Return (x, y) of the center of cell containing provided text 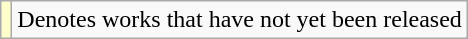
Denotes works that have not yet been released (240, 20)
